Capture the cell that displays the provided text and extract its [X, Y] central coordinate. 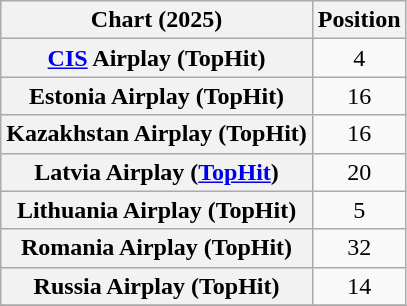
5 [359, 210]
32 [359, 248]
4 [359, 58]
Chart (2025) [157, 20]
Position [359, 20]
Latvia Airplay (TopHit) [157, 172]
Romania Airplay (TopHit) [157, 248]
Kazakhstan Airplay (TopHit) [157, 134]
20 [359, 172]
CIS Airplay (TopHit) [157, 58]
Estonia Airplay (TopHit) [157, 96]
Russia Airplay (TopHit) [157, 286]
Lithuania Airplay (TopHit) [157, 210]
14 [359, 286]
